For the text-containing cell, return its midpoint in (x, y) coordinate format. 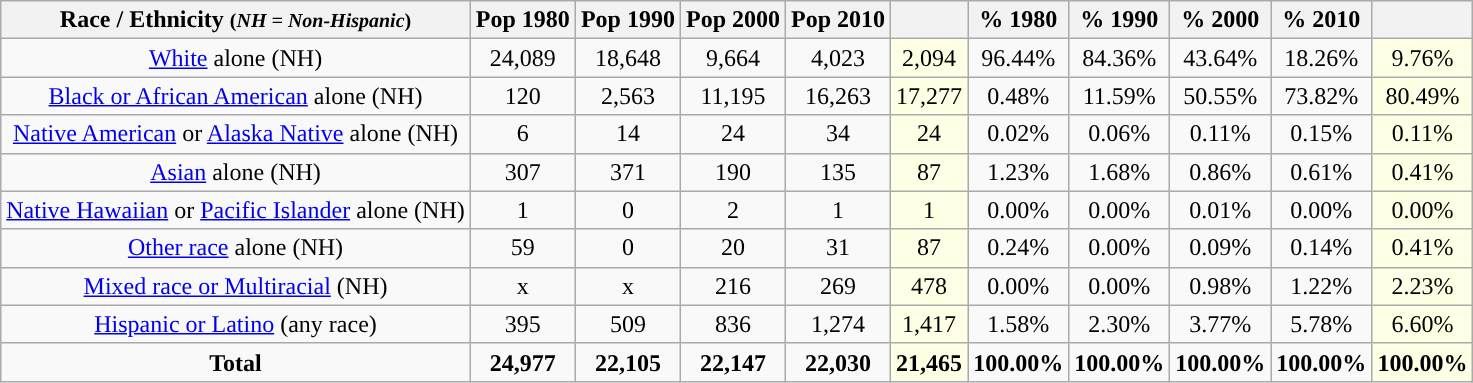
22,030 (838, 362)
1,417 (930, 324)
18,648 (628, 58)
9,664 (732, 58)
Pop 2010 (838, 20)
1.23% (1018, 172)
24,977 (522, 362)
395 (522, 324)
18.26% (1322, 58)
Native American or Alaska Native alone (NH) (236, 134)
73.82% (1322, 96)
34 (838, 134)
1.22% (1322, 286)
Pop 1990 (628, 20)
16,263 (838, 96)
0.14% (1322, 248)
2.23% (1422, 286)
836 (732, 324)
135 (838, 172)
% 2000 (1220, 20)
3.77% (1220, 324)
0.61% (1322, 172)
59 (522, 248)
Pop 2000 (732, 20)
% 1980 (1018, 20)
Total (236, 362)
11.59% (1120, 96)
Race / Ethnicity (NH = Non-Hispanic) (236, 20)
Hispanic or Latino (any race) (236, 324)
0.98% (1220, 286)
Asian alone (NH) (236, 172)
Other race alone (NH) (236, 248)
22,147 (732, 362)
216 (732, 286)
17,277 (930, 96)
2,563 (628, 96)
0.48% (1018, 96)
2.30% (1120, 324)
120 (522, 96)
478 (930, 286)
Black or African American alone (NH) (236, 96)
0.86% (1220, 172)
96.44% (1018, 58)
5.78% (1322, 324)
50.55% (1220, 96)
White alone (NH) (236, 58)
31 (838, 248)
1,274 (838, 324)
0.01% (1220, 210)
11,195 (732, 96)
Native Hawaiian or Pacific Islander alone (NH) (236, 210)
% 2010 (1322, 20)
2 (732, 210)
4,023 (838, 58)
20 (732, 248)
371 (628, 172)
0.24% (1018, 248)
1.58% (1018, 324)
0.02% (1018, 134)
Pop 1980 (522, 20)
84.36% (1120, 58)
307 (522, 172)
6.60% (1422, 324)
24,089 (522, 58)
269 (838, 286)
% 1990 (1120, 20)
1.68% (1120, 172)
14 (628, 134)
22,105 (628, 362)
6 (522, 134)
0.15% (1322, 134)
509 (628, 324)
80.49% (1422, 96)
190 (732, 172)
0.09% (1220, 248)
43.64% (1220, 58)
2,094 (930, 58)
21,465 (930, 362)
Mixed race or Multiracial (NH) (236, 286)
9.76% (1422, 58)
0.06% (1120, 134)
